Find where the given text appears and provide that cell's center as [x, y] coordinate. 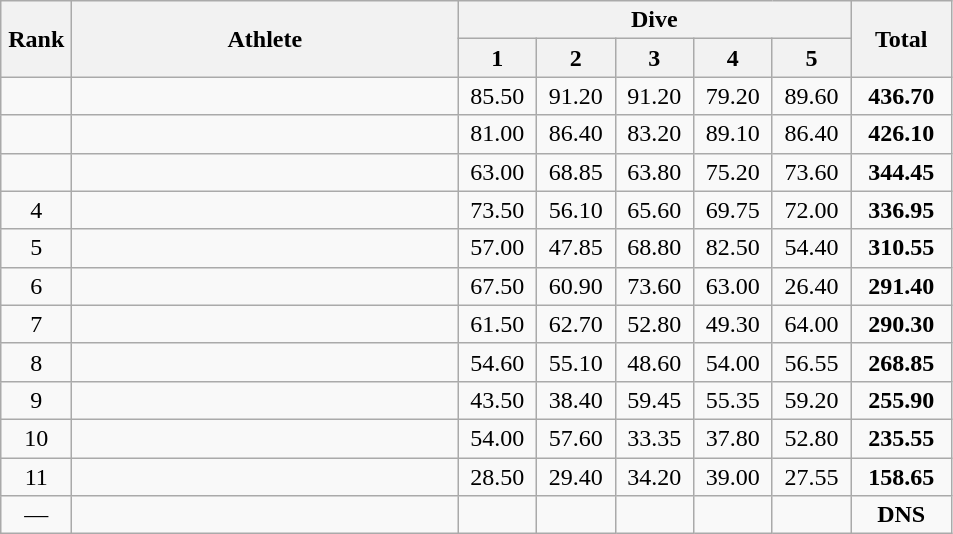
DNS [902, 515]
47.85 [576, 248]
65.60 [654, 210]
344.45 [902, 172]
69.75 [734, 210]
85.50 [498, 96]
235.55 [902, 438]
55.10 [576, 362]
— [36, 515]
49.30 [734, 324]
75.20 [734, 172]
37.80 [734, 438]
56.10 [576, 210]
60.90 [576, 286]
27.55 [812, 477]
Total [902, 39]
63.80 [654, 172]
1 [498, 58]
43.50 [498, 400]
11 [36, 477]
38.40 [576, 400]
255.90 [902, 400]
Athlete [265, 39]
268.85 [902, 362]
2 [576, 58]
68.85 [576, 172]
81.00 [498, 134]
56.55 [812, 362]
10 [36, 438]
8 [36, 362]
68.80 [654, 248]
34.20 [654, 477]
61.50 [498, 324]
55.35 [734, 400]
62.70 [576, 324]
291.40 [902, 286]
89.60 [812, 96]
158.65 [902, 477]
59.45 [654, 400]
48.60 [654, 362]
310.55 [902, 248]
57.00 [498, 248]
73.50 [498, 210]
9 [36, 400]
Rank [36, 39]
59.20 [812, 400]
Dive [654, 20]
336.95 [902, 210]
290.30 [902, 324]
436.70 [902, 96]
26.40 [812, 286]
83.20 [654, 134]
57.60 [576, 438]
7 [36, 324]
3 [654, 58]
6 [36, 286]
33.35 [654, 438]
29.40 [576, 477]
82.50 [734, 248]
426.10 [902, 134]
64.00 [812, 324]
54.60 [498, 362]
89.10 [734, 134]
79.20 [734, 96]
72.00 [812, 210]
39.00 [734, 477]
67.50 [498, 286]
28.50 [498, 477]
54.40 [812, 248]
